Capture the cell that displays the provided text and extract its [X, Y] central coordinate. 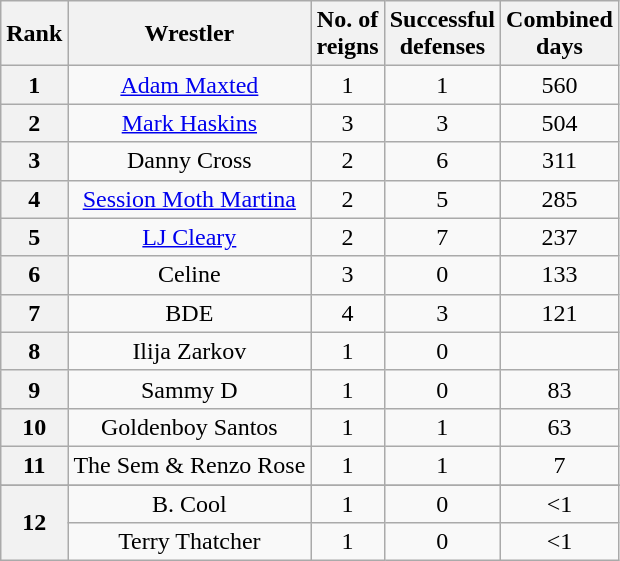
11 [34, 465]
Sammy D [190, 389]
Mark Haskins [190, 123]
83 [560, 389]
63 [560, 427]
Ilija Zarkov [190, 351]
Successfuldefenses [442, 34]
Terry Thatcher [190, 542]
Session Moth Martina [190, 199]
B. Cool [190, 503]
LJ Cleary [190, 237]
The Sem & Renzo Rose [190, 465]
No. ofreigns [348, 34]
Adam Maxted [190, 85]
Wrestler [190, 34]
285 [560, 199]
560 [560, 85]
Combineddays [560, 34]
121 [560, 313]
311 [560, 161]
12 [34, 522]
504 [560, 123]
Celine [190, 275]
Rank [34, 34]
8 [34, 351]
237 [560, 237]
10 [34, 427]
Goldenboy Santos [190, 427]
133 [560, 275]
BDE [190, 313]
Danny Cross [190, 161]
9 [34, 389]
